Identify which cell holds the provided text, then report its (x, y) central coordinate. 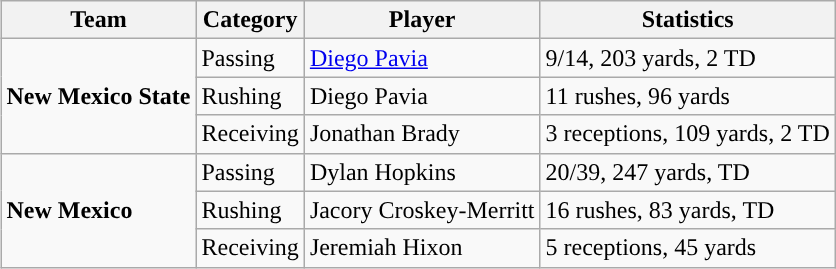
Dylan Hopkins (422, 172)
3 receptions, 109 yards, 2 TD (688, 134)
9/14, 203 yards, 2 TD (688, 58)
Jonathan Brady (422, 134)
Team (98, 20)
11 rushes, 96 yards (688, 96)
New Mexico (98, 210)
16 rushes, 83 yards, TD (688, 210)
Player (422, 20)
Jacory Croskey-Merritt (422, 210)
20/39, 247 yards, TD (688, 172)
Category (250, 20)
5 receptions, 45 yards (688, 248)
Jeremiah Hixon (422, 248)
Statistics (688, 20)
New Mexico State (98, 96)
